Provide the [x, y] coordinate of the cell's center where the given text is located.  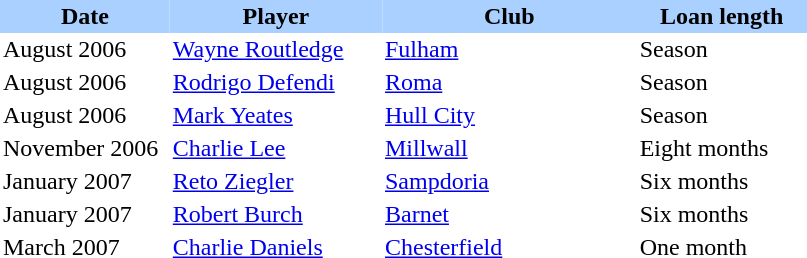
Mark Yeates [276, 116]
Club [510, 16]
Loan length [722, 16]
November 2006 [85, 148]
Barnet [510, 214]
Wayne Routledge [276, 50]
Eight months [722, 148]
Sampdoria [510, 182]
Hull City [510, 116]
Robert Burch [276, 214]
Charlie Lee [276, 148]
Roma [510, 82]
Rodrigo Defendi [276, 82]
Millwall [510, 148]
Fulham [510, 50]
Player [276, 16]
Reto Ziegler [276, 182]
Date [85, 16]
